For the text-containing cell, return its midpoint in [x, y] coordinate format. 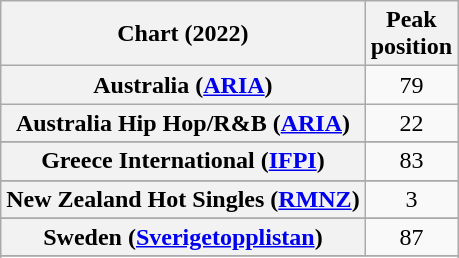
Greece International (IFPI) [183, 161]
New Zealand Hot Singles (RMNZ) [183, 199]
22 [411, 123]
Sweden (Sverigetopplistan) [183, 237]
Australia (ARIA) [183, 85]
Australia Hip Hop/R&B (ARIA) [183, 123]
Chart (2022) [183, 34]
87 [411, 237]
79 [411, 85]
Peak position [411, 34]
83 [411, 161]
3 [411, 199]
